For the text-containing cell, return its midpoint in (X, Y) coordinate format. 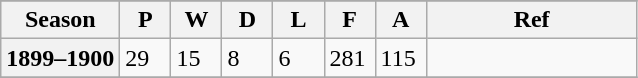
A (400, 20)
F (350, 20)
281 (350, 58)
Ref (532, 20)
8 (248, 58)
6 (298, 58)
15 (196, 58)
29 (146, 58)
P (146, 20)
Season (60, 20)
1899–1900 (60, 58)
D (248, 20)
115 (400, 58)
L (298, 20)
W (196, 20)
